Scan for the cell matching the given text and deliver its (X, Y) coordinate at center. 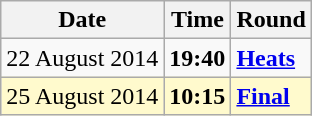
22 August 2014 (82, 58)
Date (82, 20)
19:40 (198, 58)
25 August 2014 (82, 96)
Heats (271, 58)
Final (271, 96)
Time (198, 20)
Round (271, 20)
10:15 (198, 96)
